Find where the given text appears and provide that cell's center as [X, Y] coordinate. 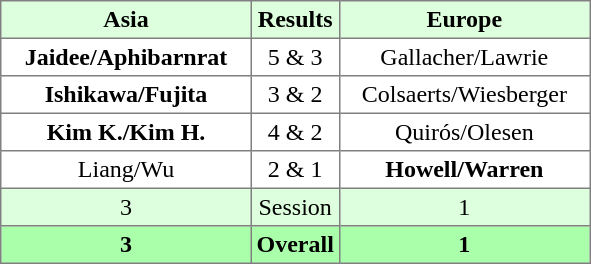
Colsaerts/Wiesberger [464, 95]
Howell/Warren [464, 170]
2 & 1 [295, 170]
Overall [295, 245]
Results [295, 20]
Asia [126, 20]
4 & 2 [295, 132]
Jaidee/Aphibarnrat [126, 57]
Ishikawa/Fujita [126, 95]
Session [295, 207]
Liang/Wu [126, 170]
Kim K./Kim H. [126, 132]
5 & 3 [295, 57]
Gallacher/Lawrie [464, 57]
Quirós/Olesen [464, 132]
3 & 2 [295, 95]
Europe [464, 20]
